From the cell containing the given text, extract its center point as [x, y] coordinate. 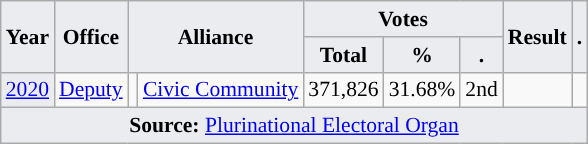
Alliance [216, 36]
% [422, 55]
Civic Community [220, 90]
371,826 [343, 90]
2020 [28, 90]
31.68% [422, 90]
Year [28, 36]
Source: Plurinational Electoral Organ [294, 126]
Office [91, 36]
2nd [482, 90]
Result [538, 36]
Votes [403, 19]
Total [343, 55]
Deputy [91, 90]
